Locate the cell with the specified text and output its [X, Y] center coordinate. 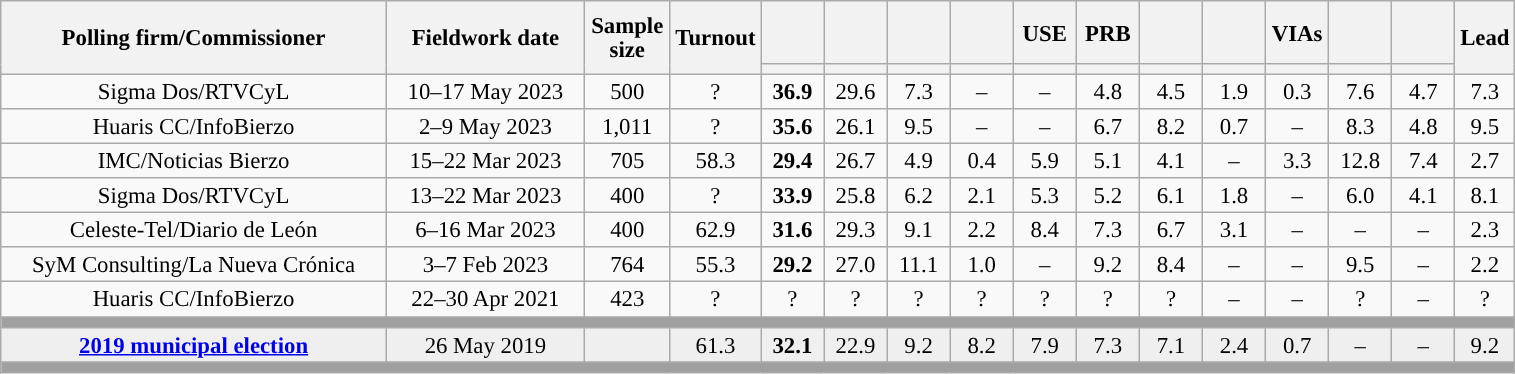
22–30 Apr 2021 [485, 300]
31.6 [792, 230]
5.9 [1044, 162]
35.6 [792, 126]
1.9 [1234, 92]
2.7 [1485, 162]
62.9 [716, 230]
IMC/Noticias Bierzo [194, 162]
7.9 [1044, 344]
55.3 [716, 266]
6.2 [918, 196]
5.3 [1044, 196]
61.3 [716, 344]
6.1 [1170, 196]
0.3 [1298, 92]
26.1 [856, 126]
8.1 [1485, 196]
26.7 [856, 162]
2019 municipal election [194, 344]
12.8 [1360, 162]
8.3 [1360, 126]
7.6 [1360, 92]
3.3 [1298, 162]
3.1 [1234, 230]
2–9 May 2023 [485, 126]
2.4 [1234, 344]
15–22 Mar 2023 [485, 162]
0.4 [982, 162]
6.0 [1360, 196]
29.6 [856, 92]
705 [627, 162]
SyM Consulting/La Nueva Crónica [194, 266]
USE [1044, 32]
27.0 [856, 266]
7.4 [1424, 162]
6–16 Mar 2023 [485, 230]
1,011 [627, 126]
26 May 2019 [485, 344]
Celeste-Tel/Diario de León [194, 230]
PRB [1108, 32]
Turnout [716, 38]
29.3 [856, 230]
VIAs [1298, 32]
1.8 [1234, 196]
13–22 Mar 2023 [485, 196]
2.3 [1485, 230]
5.1 [1108, 162]
5.2 [1108, 196]
3–7 Feb 2023 [485, 266]
423 [627, 300]
9.1 [918, 230]
29.2 [792, 266]
10–17 May 2023 [485, 92]
29.4 [792, 162]
4.9 [918, 162]
Lead [1485, 38]
Fieldwork date [485, 38]
Polling firm/Commissioner [194, 38]
22.9 [856, 344]
33.9 [792, 196]
7.1 [1170, 344]
764 [627, 266]
2.1 [982, 196]
25.8 [856, 196]
4.7 [1424, 92]
500 [627, 92]
4.5 [1170, 92]
58.3 [716, 162]
32.1 [792, 344]
36.9 [792, 92]
Sample size [627, 38]
11.1 [918, 266]
1.0 [982, 266]
